Detect which cell encompasses the target text, then output its [x, y] center coordinate. 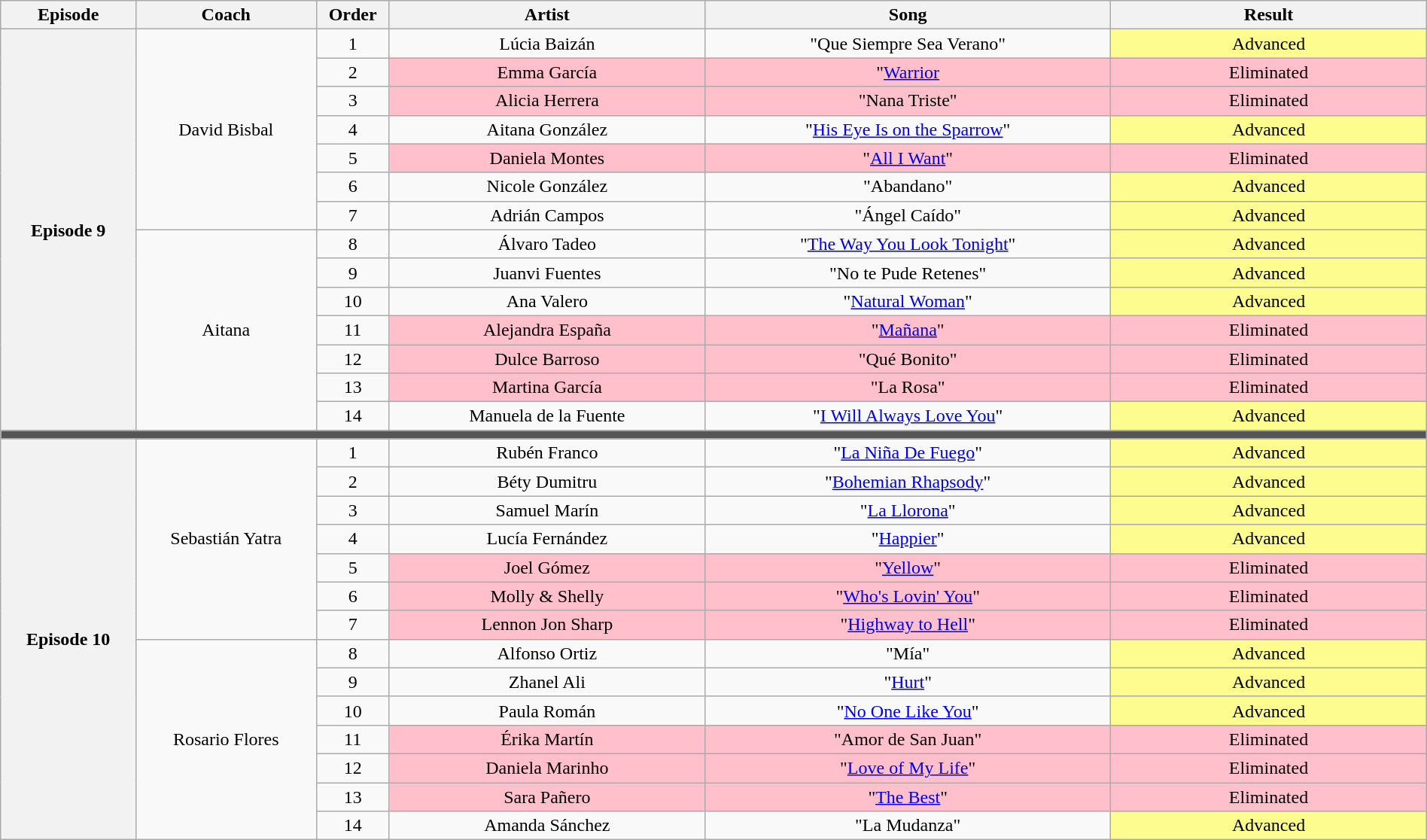
"His Eye Is on the Sparrow" [908, 129]
"No One Like You" [908, 711]
"Que Siempre Sea Verano" [908, 44]
Rubén Franco [546, 453]
"Bohemian Rhapsody" [908, 482]
Dulce Barroso [546, 359]
David Bisbal [226, 129]
"Happier" [908, 539]
"Yellow" [908, 568]
Coach [226, 15]
"La Llorona" [908, 510]
"All I Want" [908, 158]
Sebastián Yatra [226, 539]
Lúcia Baizán [546, 44]
"No te Pude Retenes" [908, 272]
"I Will Always Love You" [908, 416]
"La Rosa" [908, 388]
Episode 10 [68, 640]
"Natural Woman" [908, 301]
Result [1269, 15]
"The Best" [908, 797]
Juanvi Fuentes [546, 272]
Lennon Jon Sharp [546, 625]
Zhanel Ali [546, 682]
Érika Martín [546, 739]
"Abandano" [908, 187]
Adrián Campos [546, 215]
Samuel Marín [546, 510]
Amanda Sánchez [546, 826]
"Warrior [908, 72]
Nicole González [546, 187]
Ana Valero [546, 301]
Daniela Marinho [546, 768]
"Highway to Hell" [908, 625]
Álvaro Tadeo [546, 244]
Béty Dumitru [546, 482]
Rosario Flores [226, 739]
Molly & Shelly [546, 596]
Lucía Fernández [546, 539]
Aitana [226, 330]
Artist [546, 15]
Episode [68, 15]
"Ángel Caído" [908, 215]
Paula Román [546, 711]
"Love of My Life" [908, 768]
"Mía" [908, 653]
"Mañana" [908, 330]
Daniela Montes [546, 158]
Order [352, 15]
"Who's Lovin' You" [908, 596]
"La Niña De Fuego" [908, 453]
Manuela de la Fuente [546, 416]
Emma García [546, 72]
Alicia Herrera [546, 101]
"The Way You Look Tonight" [908, 244]
Joel Gómez [546, 568]
"La Mudanza" [908, 826]
"Amor de San Juan" [908, 739]
Alfonso Ortiz [546, 653]
"Nana Triste" [908, 101]
"Qué Bonito" [908, 359]
Sara Pañero [546, 797]
Episode 9 [68, 230]
"Hurt" [908, 682]
Song [908, 15]
Martina García [546, 388]
Alejandra España [546, 330]
Aitana González [546, 129]
